Return [x, y] of the center of cell containing provided text 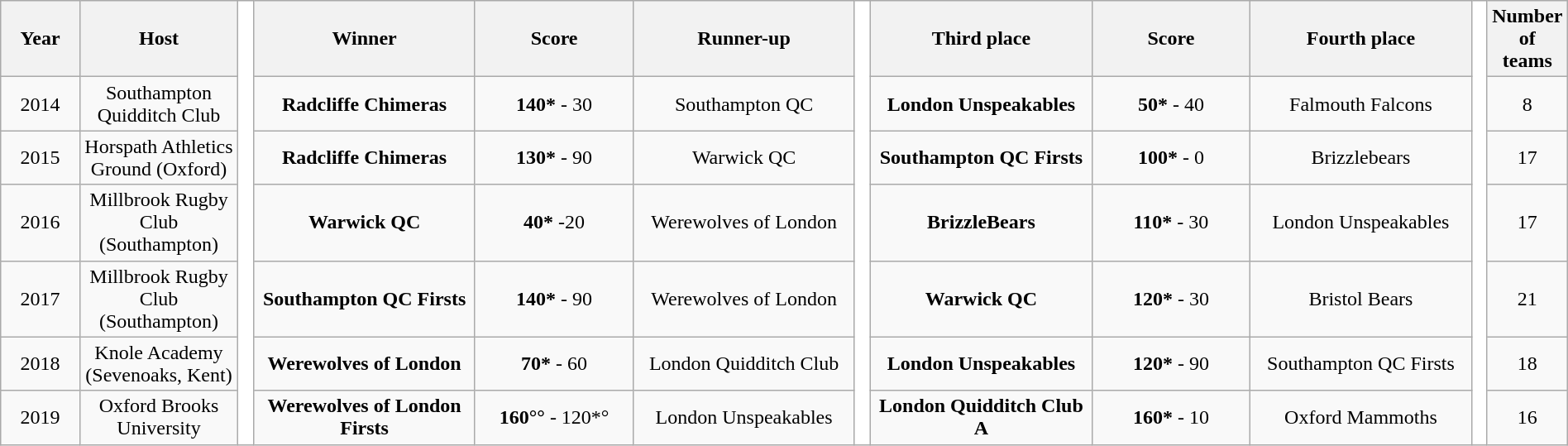
140* - 90 [554, 299]
Host [159, 39]
130* - 90 [554, 157]
100* - 0 [1171, 157]
70* - 60 [554, 364]
London Quidditch Club [744, 364]
Southampton QC [744, 104]
Runner-up [744, 39]
Fourth place [1361, 39]
110* - 30 [1171, 223]
Werewolves of London Firsts [365, 417]
Third place [982, 39]
8 [1527, 104]
120* - 30 [1171, 299]
Oxford Brooks University [159, 417]
BrizzleBears [982, 223]
Horspath Athletics Ground (Oxford) [159, 157]
Bristol Bears [1361, 299]
London Quidditch Club A [982, 417]
2017 [41, 299]
2018 [41, 364]
2014 [41, 104]
Number of teams [1527, 39]
Oxford Mammoths [1361, 417]
Winner [365, 39]
Southampton Quidditch Club [159, 104]
140* - 30 [554, 104]
120* - 90 [1171, 364]
2015 [41, 157]
160°° - 120*° [554, 417]
160* - 10 [1171, 417]
Brizzlebears [1361, 157]
21 [1527, 299]
Year [41, 39]
Knole Academy (Sevenoaks, Kent) [159, 364]
16 [1527, 417]
Falmouth Falcons [1361, 104]
18 [1527, 364]
2019 [41, 417]
40* -20 [554, 223]
2016 [41, 223]
50* - 40 [1171, 104]
